Detect which cell encompasses the target text, then output its [x, y] center coordinate. 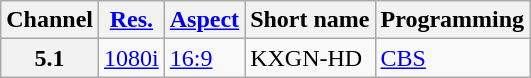
KXGN-HD [310, 58]
Aspect [204, 20]
Programming [452, 20]
Short name [310, 20]
CBS [452, 58]
5.1 [50, 58]
Res. [132, 20]
1080i [132, 58]
Channel [50, 20]
16:9 [204, 58]
